Identify which cell holds the provided text, then report its [X, Y] central coordinate. 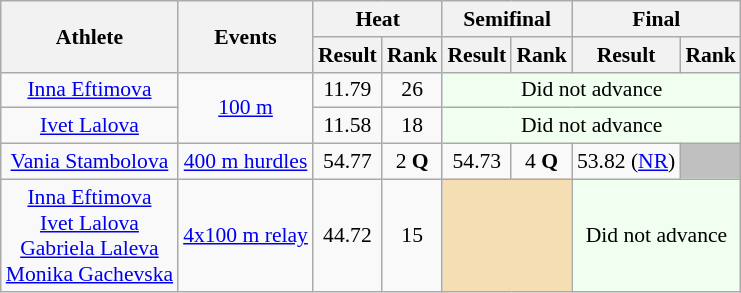
Inna Eftimova [90, 90]
15 [412, 235]
18 [412, 126]
Ivet Lalova [90, 126]
11.79 [348, 90]
Final [656, 19]
Inna Eftimova Ivet Lalova Gabriela Laleva Monika Gachevska [90, 235]
2 Q [412, 162]
100 m [246, 108]
26 [412, 90]
54.77 [348, 162]
44.72 [348, 235]
4x100 m relay [246, 235]
Events [246, 36]
11.58 [348, 126]
53.82 (NR) [626, 162]
54.73 [476, 162]
Heat [378, 19]
Vania Stambolova [90, 162]
Semifinal [506, 19]
Athlete [90, 36]
4 Q [542, 162]
400 m hurdles [246, 162]
